Find where the given text appears and provide that cell's center as (X, Y) coordinate. 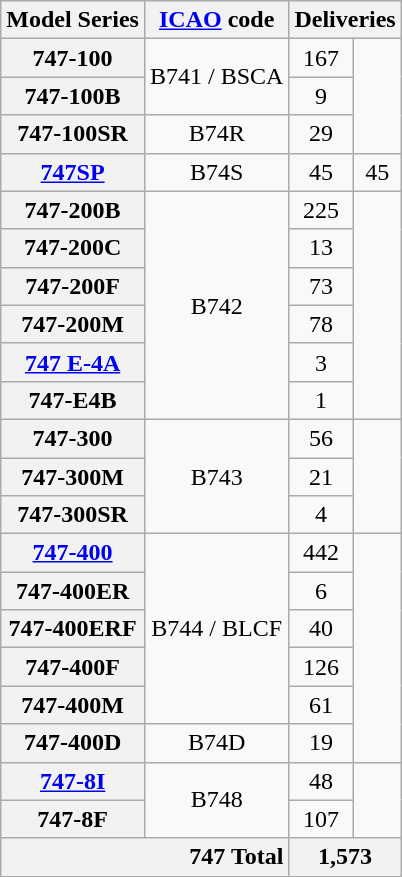
B74S (216, 172)
747-300 (73, 438)
1,573 (345, 857)
747SP (73, 172)
19 (321, 743)
Deliveries (345, 20)
B74R (216, 134)
747-200C (73, 248)
48 (321, 781)
Model Series (73, 20)
747-400 (73, 553)
56 (321, 438)
747-400F (73, 667)
747-400ER (73, 591)
747-100SR (73, 134)
B743 (216, 476)
747 Total (145, 857)
78 (321, 324)
747-400M (73, 705)
167 (321, 58)
747-400D (73, 743)
747-300M (73, 477)
4 (321, 515)
747-8F (73, 819)
747-200B (73, 210)
747-E4B (73, 400)
13 (321, 248)
225 (321, 210)
747-8I (73, 781)
40 (321, 629)
6 (321, 591)
29 (321, 134)
747-100 (73, 58)
747-300SR (73, 515)
21 (321, 477)
747 E-4A (73, 362)
1 (321, 400)
107 (321, 819)
73 (321, 286)
B742 (216, 305)
B748 (216, 800)
442 (321, 553)
B74D (216, 743)
747-400ERF (73, 629)
747-200M (73, 324)
747-100B (73, 96)
B741 / BSCA (216, 77)
B744 / BLCF (216, 629)
9 (321, 96)
3 (321, 362)
ICAO code (216, 20)
61 (321, 705)
747-200F (73, 286)
126 (321, 667)
